From the cell containing the given text, extract its center point as [X, Y] coordinate. 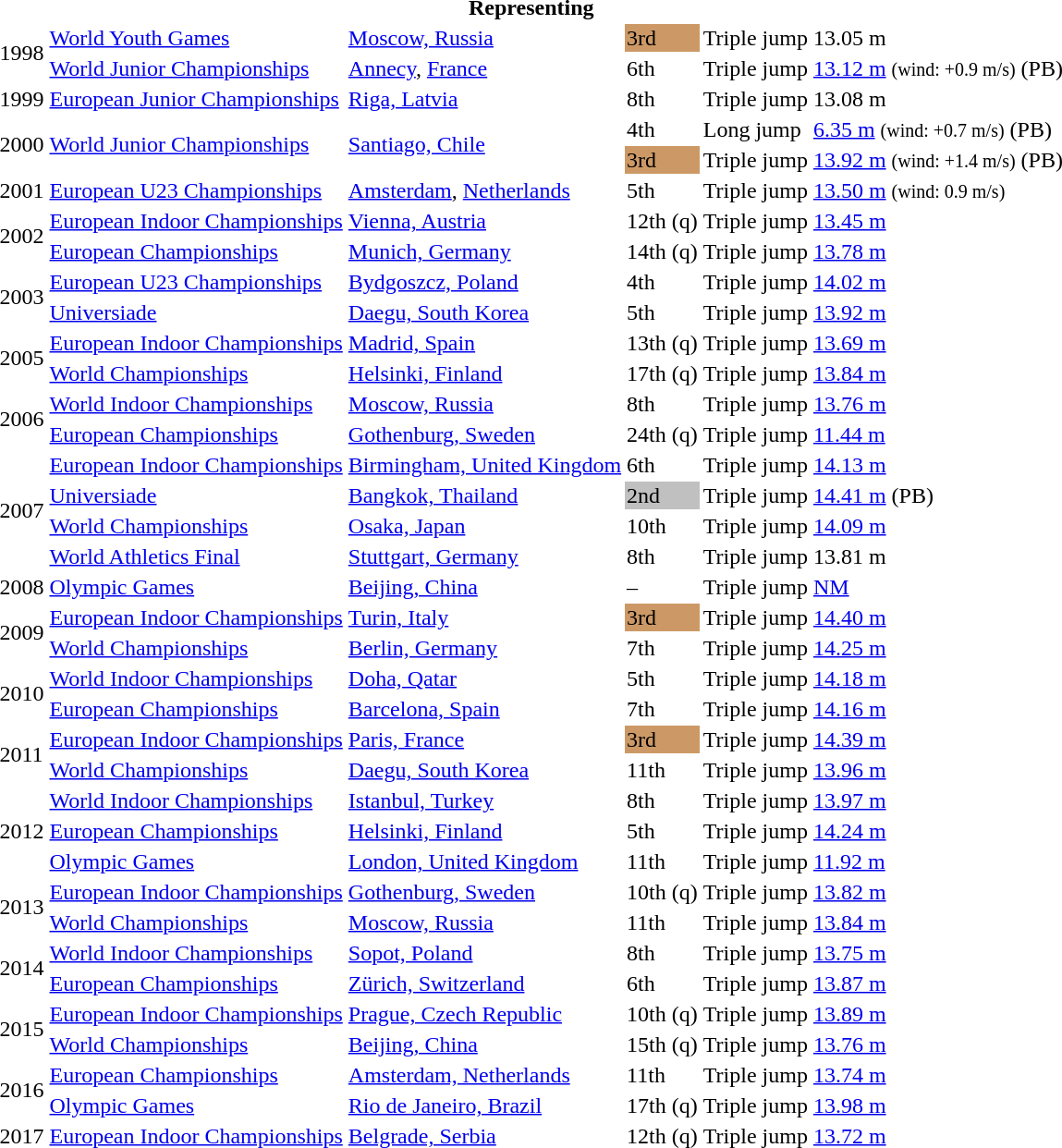
15th (q) [663, 1044]
– [663, 587]
Doha, Qatar [484, 678]
13th (q) [663, 343]
Rio de Janeiro, Brazil [484, 1105]
European Junior Championships [196, 99]
2nd [663, 495]
Annecy, France [484, 68]
Madrid, Spain [484, 343]
World Athletics Final [196, 556]
Santiago, Chile [484, 144]
Berlin, Germany [484, 648]
Barcelona, Spain [484, 709]
14th (q) [663, 251]
Bydgoszcz, Poland [484, 282]
Birmingham, United Kingdom [484, 465]
Bangkok, Thailand [484, 495]
Riga, Latvia [484, 99]
24th (q) [663, 434]
Stuttgart, Germany [484, 556]
12th (q) [663, 221]
Osaka, Japan [484, 526]
Munich, Germany [484, 251]
Long jump [755, 129]
World Youth Games [196, 38]
10th [663, 526]
Sopot, Poland [484, 953]
London, United Kingdom [484, 861]
Istanbul, Turkey [484, 800]
Paris, France [484, 739]
Prague, Czech Republic [484, 1014]
Turin, Italy [484, 617]
Vienna, Austria [484, 221]
Zürich, Switzerland [484, 983]
